Return the [x, y] coordinate for the center point of the cell that contains the specified text.  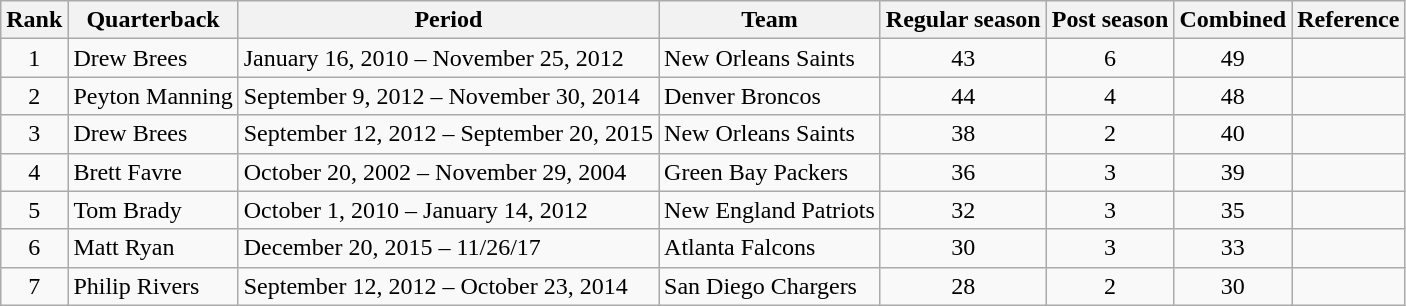
Philip Rivers [153, 286]
38 [963, 134]
Denver Broncos [770, 96]
Matt Ryan [153, 248]
39 [1233, 172]
San Diego Chargers [770, 286]
49 [1233, 58]
5 [34, 210]
Green Bay Packers [770, 172]
40 [1233, 134]
Tom Brady [153, 210]
September 9, 2012 – November 30, 2014 [448, 96]
Period [448, 20]
Brett Favre [153, 172]
36 [963, 172]
December 20, 2015 – 11/26/17 [448, 248]
35 [1233, 210]
Reference [1348, 20]
Regular season [963, 20]
New England Patriots [770, 210]
Atlanta Falcons [770, 248]
Rank [34, 20]
Combined [1233, 20]
October 1, 2010 – January 14, 2012 [448, 210]
33 [1233, 248]
September 12, 2012 – October 23, 2014 [448, 286]
43 [963, 58]
January 16, 2010 – November 25, 2012 [448, 58]
Peyton Manning [153, 96]
28 [963, 286]
1 [34, 58]
48 [1233, 96]
7 [34, 286]
October 20, 2002 – November 29, 2004 [448, 172]
32 [963, 210]
September 12, 2012 – September 20, 2015 [448, 134]
Quarterback [153, 20]
44 [963, 96]
Post season [1110, 20]
Team [770, 20]
